Pinpoint the cell where the given text exists, returning its (X, Y) midpoint coordinate. 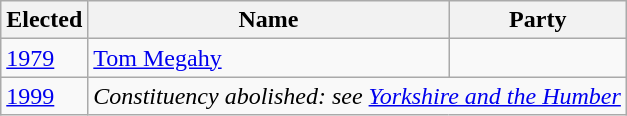
Constituency abolished: see Yorkshire and the Humber (358, 96)
Tom Megahy (268, 58)
1979 (44, 58)
1999 (44, 96)
Name (268, 20)
Party (538, 20)
Elected (44, 20)
